For the text-containing cell, return its midpoint in [X, Y] coordinate format. 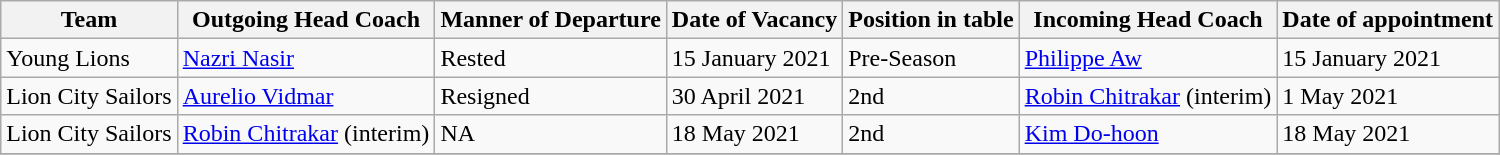
30 April 2021 [754, 96]
Outgoing Head Coach [306, 20]
Manner of Departure [550, 20]
Team [89, 20]
Pre-Season [931, 58]
Incoming Head Coach [1148, 20]
1 May 2021 [1388, 96]
Young Lions [89, 58]
Resigned [550, 96]
NA [550, 134]
Date of Vacancy [754, 20]
Position in table [931, 20]
Nazri Nasir [306, 58]
Aurelio Vidmar [306, 96]
Rested [550, 58]
Date of appointment [1388, 20]
Philippe Aw [1148, 58]
Kim Do-hoon [1148, 134]
